Identify which cell holds the provided text, then report its (x, y) central coordinate. 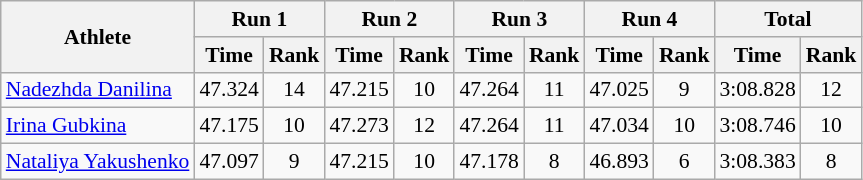
47.175 (228, 126)
Irina Gubkina (98, 126)
47.178 (488, 162)
Total (788, 19)
46.893 (618, 162)
47.324 (228, 90)
47.097 (228, 162)
3:08.746 (757, 126)
Run 4 (649, 19)
14 (294, 90)
6 (684, 162)
47.273 (358, 126)
Nadezhda Danilina (98, 90)
Athlete (98, 36)
Nataliya Yakushenko (98, 162)
Run 1 (259, 19)
Run 2 (389, 19)
Run 3 (519, 19)
47.025 (618, 90)
47.034 (618, 126)
3:08.828 (757, 90)
3:08.383 (757, 162)
